From the cell containing the given text, extract its center point as (X, Y) coordinate. 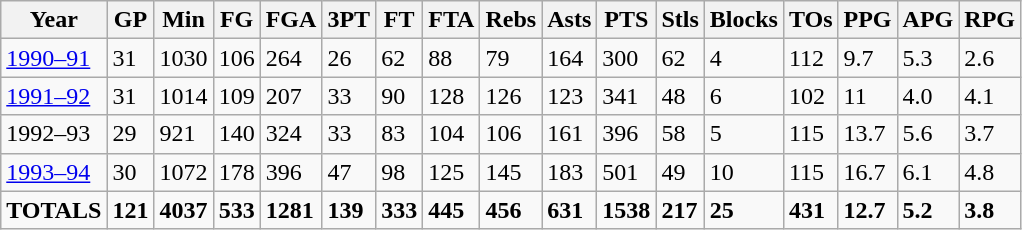
123 (570, 96)
Blocks (744, 20)
PTS (626, 20)
TOs (810, 20)
164 (570, 58)
4.1 (990, 96)
217 (680, 210)
TOTALS (54, 210)
126 (511, 96)
161 (570, 134)
90 (400, 96)
29 (130, 134)
12.7 (868, 210)
3.8 (990, 210)
48 (680, 96)
30 (130, 172)
445 (452, 210)
5.2 (928, 210)
98 (400, 172)
139 (349, 210)
49 (680, 172)
APG (928, 20)
2.6 (990, 58)
145 (511, 172)
RPG (990, 20)
GP (130, 20)
Year (54, 20)
PPG (868, 20)
1990–91 (54, 58)
10 (744, 172)
4.0 (928, 96)
264 (291, 58)
104 (452, 134)
3.7 (990, 134)
121 (130, 210)
1538 (626, 210)
5.3 (928, 58)
26 (349, 58)
112 (810, 58)
6 (744, 96)
501 (626, 172)
4.8 (990, 172)
125 (452, 172)
6.1 (928, 172)
128 (452, 96)
456 (511, 210)
1991–92 (54, 96)
431 (810, 210)
88 (452, 58)
5.6 (928, 134)
FTA (452, 20)
533 (236, 210)
FG (236, 20)
102 (810, 96)
58 (680, 134)
1014 (184, 96)
921 (184, 134)
FT (400, 20)
16.7 (868, 172)
5 (744, 134)
11 (868, 96)
140 (236, 134)
1992–93 (54, 134)
333 (400, 210)
Rebs (511, 20)
109 (236, 96)
341 (626, 96)
3PT (349, 20)
300 (626, 58)
1030 (184, 58)
25 (744, 210)
1281 (291, 210)
324 (291, 134)
13.7 (868, 134)
83 (400, 134)
178 (236, 172)
1072 (184, 172)
9.7 (868, 58)
1993–94 (54, 172)
Min (184, 20)
Stls (680, 20)
631 (570, 210)
FGA (291, 20)
Asts (570, 20)
183 (570, 172)
4 (744, 58)
47 (349, 172)
79 (511, 58)
207 (291, 96)
4037 (184, 210)
